For the text-containing cell, return its midpoint in [x, y] coordinate format. 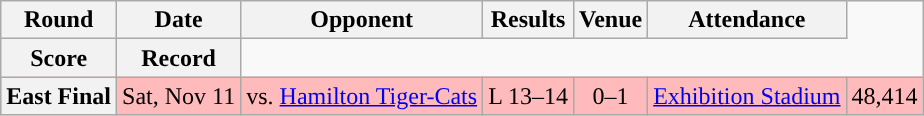
Score [59, 58]
Round [59, 20]
Record [179, 58]
0–1 [610, 96]
Venue [610, 20]
vs. Hamilton Tiger-Cats [362, 96]
Attendance [747, 20]
Results [528, 20]
Sat, Nov 11 [179, 96]
Date [179, 20]
Opponent [362, 20]
L 13–14 [528, 96]
48,414 [884, 96]
Exhibition Stadium [747, 96]
East Final [59, 96]
